Locate the cell with the specified text and output its (X, Y) center coordinate. 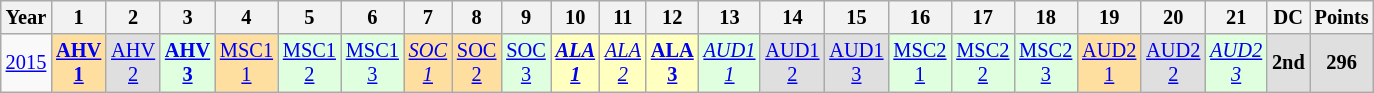
5 (310, 17)
MSC12 (310, 63)
2 (133, 17)
16 (920, 17)
14 (792, 17)
2nd (1288, 63)
AUD11 (730, 63)
MSC11 (246, 63)
10 (576, 17)
12 (672, 17)
SOC1 (428, 63)
AHV2 (133, 63)
MSC23 (1046, 63)
2015 (26, 63)
AUD21 (1109, 63)
MSC13 (372, 63)
4 (246, 17)
21 (1236, 17)
AUD13 (856, 63)
7 (428, 17)
3 (188, 17)
ALA2 (623, 63)
AUD22 (1173, 63)
MSC22 (982, 63)
19 (1109, 17)
AUD23 (1236, 63)
20 (1173, 17)
13 (730, 17)
AUD12 (792, 63)
9 (526, 17)
17 (982, 17)
15 (856, 17)
1 (78, 17)
AHV3 (188, 63)
Year (26, 17)
Points (1342, 17)
ALA3 (672, 63)
6 (372, 17)
MSC21 (920, 63)
SOC2 (476, 63)
AHV1 (78, 63)
11 (623, 17)
18 (1046, 17)
ALA1 (576, 63)
DC (1288, 17)
296 (1342, 63)
8 (476, 17)
SOC3 (526, 63)
